Return (x, y) of the center of cell containing provided text 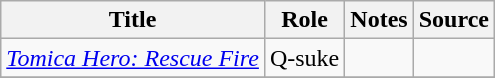
Title (133, 20)
Role (304, 20)
Source (454, 20)
Tomica Hero: Rescue Fire (133, 58)
Notes (379, 20)
Q-suke (304, 58)
